Provide the (X, Y) coordinate of the cell's center where the given text is located.  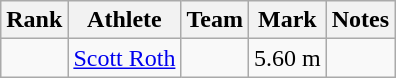
Scott Roth (124, 58)
Mark (287, 20)
Rank (34, 20)
Notes (360, 20)
5.60 m (287, 58)
Team (215, 20)
Athlete (124, 20)
